Determine the [x, y] coordinate at the center of the cell enclosing the given text.  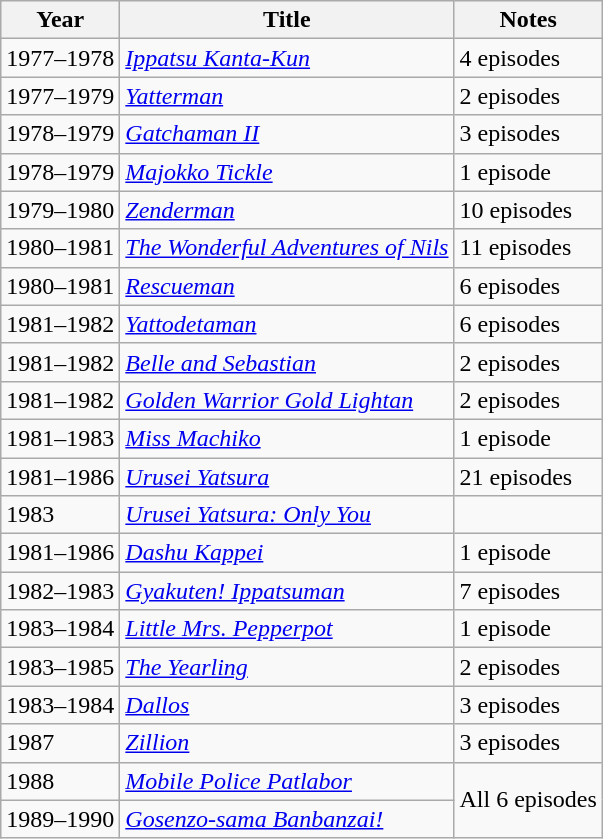
All 6 episodes [528, 800]
Gyakuten! Ippatsuman [287, 591]
1977–1978 [60, 58]
Title [287, 20]
21 episodes [528, 477]
1982–1983 [60, 591]
10 episodes [528, 210]
Zillion [287, 743]
Majokko Tickle [287, 172]
Ippatsu Kanta-Kun [287, 58]
Golden Warrior Gold Lightan [287, 400]
1981–1983 [60, 438]
Zenderman [287, 210]
1987 [60, 743]
1988 [60, 781]
Dashu Kappei [287, 553]
Urusei Yatsura [287, 477]
Gosenzo-sama Banbanzai! [287, 819]
Rescueman [287, 286]
1983–1985 [60, 667]
The Yearling [287, 667]
Yatterman [287, 96]
The Wonderful Adventures of Nils [287, 248]
Notes [528, 20]
1977–1979 [60, 96]
Mobile Police Patlabor [287, 781]
7 episodes [528, 591]
11 episodes [528, 248]
Dallos [287, 705]
Urusei Yatsura: Only You [287, 515]
1983 [60, 515]
Miss Machiko [287, 438]
1979–1980 [60, 210]
1989–1990 [60, 819]
Gatchaman II [287, 134]
Yattodetaman [287, 324]
Year [60, 20]
4 episodes [528, 58]
Belle and Sebastian [287, 362]
Little Mrs. Pepperpot [287, 629]
